Capture the cell that displays the provided text and extract its (X, Y) central coordinate. 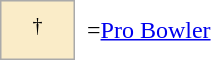
† (38, 30)
